Extract the (x, y) coordinate from the center of the cell holding the provided text.  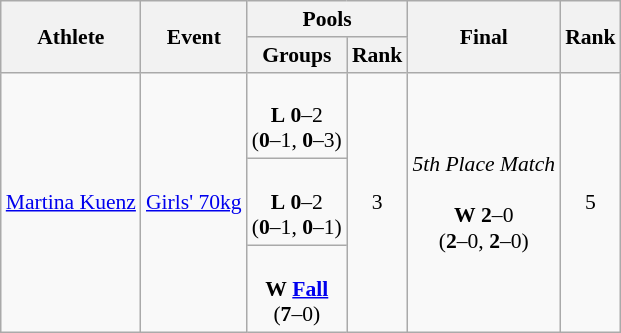
Final (484, 36)
3 (378, 202)
5 (590, 202)
Athlete (71, 36)
Event (194, 36)
Martina Kuenz (71, 202)
Pools (328, 19)
5th Place MatchW 2–0(2–0, 2–0) (484, 202)
Groups (297, 55)
L 0–2(0–1, 0–3) (297, 116)
Girls' 70kg (194, 202)
L 0–2(0–1, 0–1) (297, 202)
W Fall(7–0) (297, 290)
